Pinpoint the cell where the given text exists, returning its [x, y] midpoint coordinate. 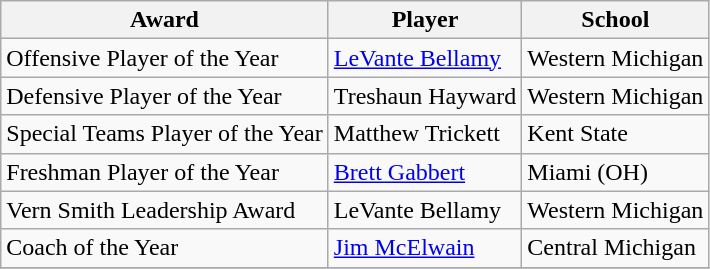
Miami (OH) [616, 172]
Offensive Player of the Year [165, 58]
Brett Gabbert [424, 172]
Jim McElwain [424, 248]
Special Teams Player of the Year [165, 134]
Freshman Player of the Year [165, 172]
Award [165, 20]
Player [424, 20]
Coach of the Year [165, 248]
Treshaun Hayward [424, 96]
Vern Smith Leadership Award [165, 210]
Kent State [616, 134]
Matthew Trickett [424, 134]
School [616, 20]
Central Michigan [616, 248]
Defensive Player of the Year [165, 96]
